Return [x, y] of the center of cell containing provided text 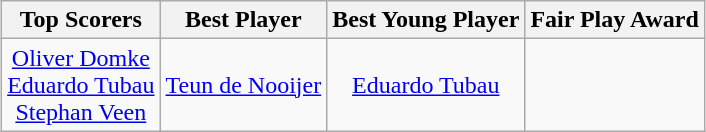
Oliver Domke Eduardo Tubau Stephan Veen [81, 85]
Top Scorers [81, 20]
Best Young Player [426, 20]
Best Player [244, 20]
Fair Play Award [615, 20]
Eduardo Tubau [426, 85]
Teun de Nooijer [244, 85]
